Determine the [x, y] coordinate at the center of the cell enclosing the given text.  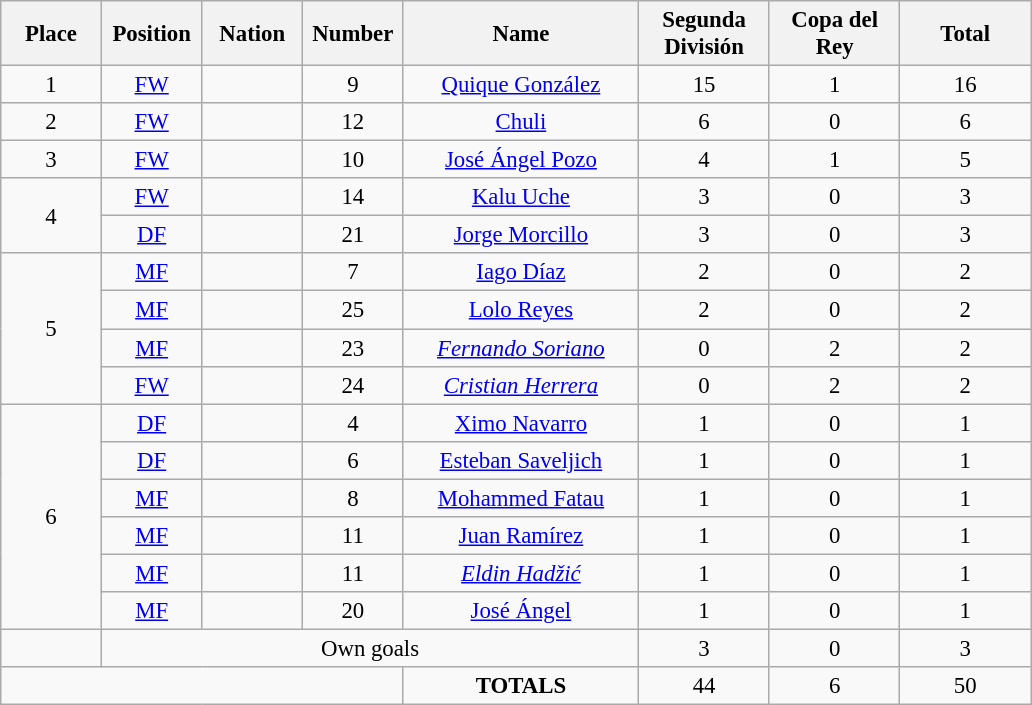
Copa del Rey [834, 34]
Position [152, 34]
Own goals [370, 648]
12 [354, 122]
44 [704, 686]
Nation [252, 34]
José Ángel [521, 611]
15 [704, 85]
20 [354, 611]
Number [354, 34]
Chuli [521, 122]
TOTALS [521, 686]
8 [354, 498]
Eldin Hadžić [521, 573]
7 [354, 273]
Fernando Soriano [521, 348]
23 [354, 348]
21 [354, 235]
Total [966, 34]
24 [354, 385]
Place [52, 34]
Cristian Herrera [521, 385]
50 [966, 686]
Kalu Uche [521, 197]
25 [354, 310]
José Ángel Pozo [521, 160]
9 [354, 85]
Quique González [521, 85]
Iago Díaz [521, 273]
14 [354, 197]
Jorge Morcillo [521, 235]
Name [521, 34]
Esteban Saveljich [521, 460]
10 [354, 160]
Mohammed Fatau [521, 498]
Segunda División [704, 34]
Juan Ramírez [521, 536]
Lolo Reyes [521, 310]
Ximo Navarro [521, 423]
16 [966, 85]
